For the text-containing cell, return its midpoint in (X, Y) coordinate format. 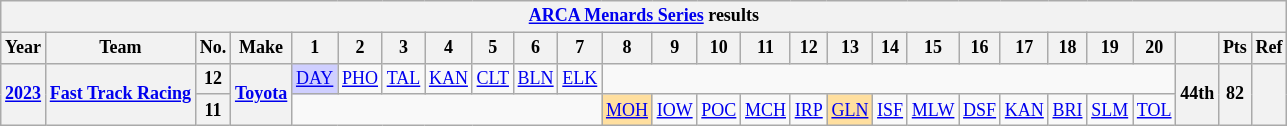
Year (24, 48)
ARCA Menards Series results (644, 16)
GLN (850, 110)
5 (492, 48)
PHO (360, 78)
No. (212, 48)
ELK (580, 78)
Pts (1236, 48)
4 (449, 48)
MLW (932, 110)
20 (1154, 48)
2023 (24, 94)
Make (262, 48)
TOL (1154, 110)
IOW (674, 110)
3 (403, 48)
DAY (315, 78)
14 (890, 48)
13 (850, 48)
POC (719, 110)
2 (360, 48)
CLT (492, 78)
SLM (1110, 110)
IRP (808, 110)
Toyota (262, 94)
MCH (766, 110)
6 (536, 48)
ISF (890, 110)
44th (1198, 94)
9 (674, 48)
TAL (403, 78)
BRI (1068, 110)
BLN (536, 78)
82 (1236, 94)
18 (1068, 48)
7 (580, 48)
1 (315, 48)
19 (1110, 48)
15 (932, 48)
MOH (628, 110)
16 (980, 48)
Team (120, 48)
8 (628, 48)
Ref (1269, 48)
DSF (980, 110)
Fast Track Racing (120, 94)
17 (1024, 48)
10 (719, 48)
